From the cell containing the given text, extract its center point as [X, Y] coordinate. 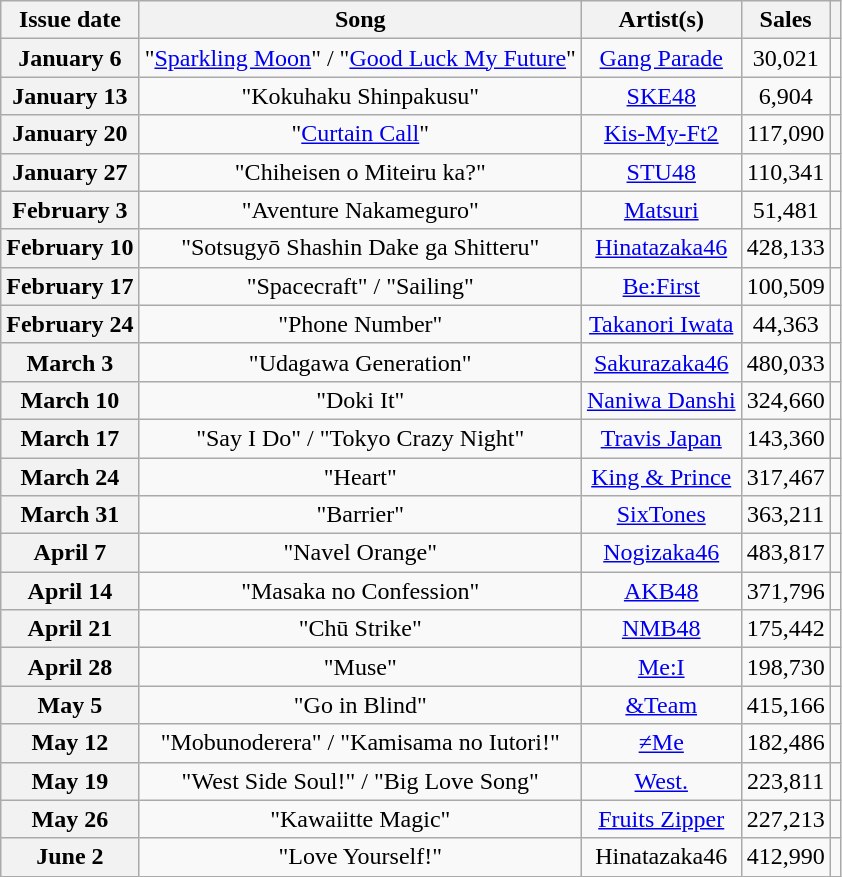
"Mobunoderera" / "Kamisama no Iutori!" [360, 743]
Fruits Zipper [661, 819]
February 3 [70, 210]
January 27 [70, 172]
West. [661, 781]
Artist(s) [661, 20]
May 5 [70, 705]
February 10 [70, 248]
"Udagawa Generation" [360, 362]
January 13 [70, 96]
"Navel Orange" [360, 553]
"Love Yourself!" [360, 857]
317,467 [786, 477]
"Sotsugyō Shashin Dake ga Shitteru" [360, 248]
371,796 [786, 591]
"Go in Blind" [360, 705]
March 3 [70, 362]
&Team [661, 705]
"Chiheisen o Miteiru ka?" [360, 172]
"Muse" [360, 667]
"Curtain Call" [360, 134]
March 31 [70, 515]
Be:First [661, 286]
Sales [786, 20]
Takanori Iwata [661, 324]
≠Me [661, 743]
Naniwa Danshi [661, 400]
175,442 [786, 629]
143,360 [786, 438]
412,990 [786, 857]
"Masaka no Confession" [360, 591]
AKB48 [661, 591]
Song [360, 20]
SixTones [661, 515]
"West Side Soul!" / "Big Love Song" [360, 781]
"Barrier" [360, 515]
Issue date [70, 20]
"Doki It" [360, 400]
"Chū Strike" [360, 629]
"Sparkling Moon" / "Good Luck My Future" [360, 58]
324,660 [786, 400]
363,211 [786, 515]
April 28 [70, 667]
Gang Parade [661, 58]
Kis-My-Ft2 [661, 134]
110,341 [786, 172]
Matsuri [661, 210]
March 10 [70, 400]
NMB48 [661, 629]
"Kawaiitte Magic" [360, 819]
Me:I [661, 667]
428,133 [786, 248]
182,486 [786, 743]
January 6 [70, 58]
100,509 [786, 286]
March 17 [70, 438]
223,811 [786, 781]
44,363 [786, 324]
STU48 [661, 172]
"Phone Number" [360, 324]
"Say I Do" / "Tokyo Crazy Night" [360, 438]
February 17 [70, 286]
"Aventure Nakameguro" [360, 210]
May 12 [70, 743]
198,730 [786, 667]
May 19 [70, 781]
117,090 [786, 134]
June 2 [70, 857]
April 7 [70, 553]
May 26 [70, 819]
415,166 [786, 705]
SKE48 [661, 96]
March 24 [70, 477]
January 20 [70, 134]
227,213 [786, 819]
"Heart" [360, 477]
51,481 [786, 210]
Sakurazaka46 [661, 362]
April 14 [70, 591]
King & Prince [661, 477]
6,904 [786, 96]
Nogizaka46 [661, 553]
Travis Japan [661, 438]
483,817 [786, 553]
"Spacecraft" / "Sailing" [360, 286]
30,021 [786, 58]
April 21 [70, 629]
480,033 [786, 362]
February 24 [70, 324]
"Kokuhaku Shinpakusu" [360, 96]
